Locate the cell with the specified text and output its [x, y] center coordinate. 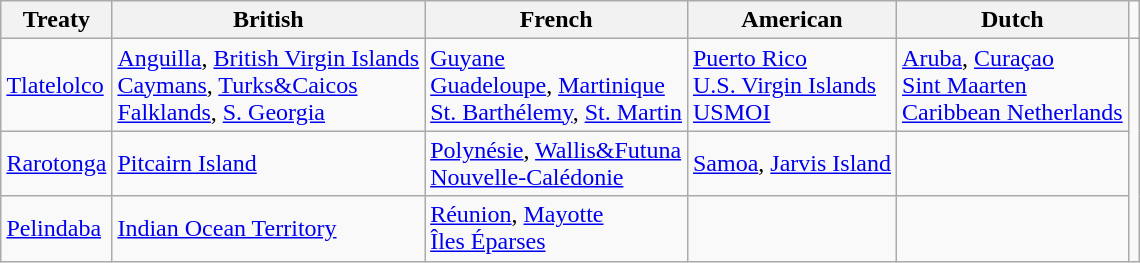
British [268, 20]
Indian Ocean Territory [268, 228]
Puerto RicoU.S. Virgin IslandsUSMOI [792, 85]
Dutch [1013, 20]
GuyaneGuadeloupe, MartiniqueSt. Barthélemy, St. Martin [556, 85]
Polynésie, Wallis&FutunaNouvelle-Calédonie [556, 164]
Réunion, MayotteÎles Éparses [556, 228]
American [792, 20]
Anguilla, British Virgin IslandsCaymans, Turks&CaicosFalklands, S. Georgia [268, 85]
Pitcairn Island [268, 164]
Samoa, Jarvis Island [792, 164]
Rarotonga [56, 164]
Aruba, CuraçaoSint MaartenCaribbean Netherlands [1013, 85]
Treaty [56, 20]
French [556, 20]
Pelindaba [56, 228]
Tlatelolco [56, 85]
